Identify which cell holds the provided text, then report its (x, y) central coordinate. 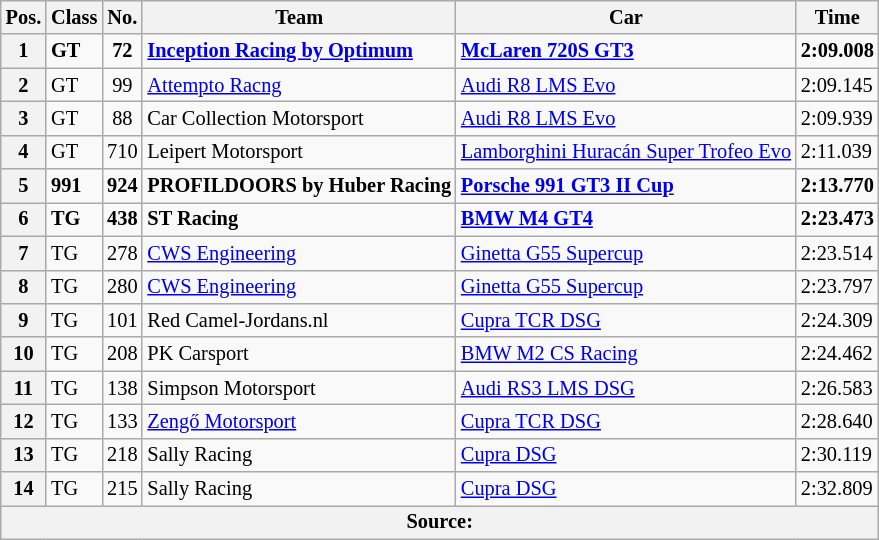
11 (24, 388)
2:28.640 (838, 421)
Car (626, 17)
Lamborghini Huracán Super Trofeo Evo (626, 152)
72 (122, 51)
2:23.473 (838, 219)
7 (24, 253)
1 (24, 51)
2:24.309 (838, 320)
99 (122, 85)
14 (24, 489)
Car Collection Motorsport (298, 118)
2 (24, 85)
13 (24, 455)
280 (122, 287)
278 (122, 253)
Red Camel-Jordans.nl (298, 320)
12 (24, 421)
PK Carsport (298, 354)
215 (122, 489)
710 (122, 152)
991 (74, 186)
Time (838, 17)
Simpson Motorsport (298, 388)
924 (122, 186)
218 (122, 455)
101 (122, 320)
Leipert Motorsport (298, 152)
3 (24, 118)
2:09.145 (838, 85)
138 (122, 388)
438 (122, 219)
2:24.462 (838, 354)
6 (24, 219)
BMW M2 CS Racing (626, 354)
2:23.797 (838, 287)
88 (122, 118)
Source: (440, 522)
2:09.939 (838, 118)
Team (298, 17)
4 (24, 152)
Porsche 991 GT3 II Cup (626, 186)
2:09.008 (838, 51)
2:11.039 (838, 152)
2:23.514 (838, 253)
133 (122, 421)
2:26.583 (838, 388)
Audi RS3 LMS DSG (626, 388)
BMW M4 GT4 (626, 219)
2:13.770 (838, 186)
8 (24, 287)
208 (122, 354)
ST Racing (298, 219)
Attempto Racng (298, 85)
10 (24, 354)
No. (122, 17)
2:32.809 (838, 489)
Pos. (24, 17)
5 (24, 186)
PROFILDOORS by Huber Racing (298, 186)
Class (74, 17)
Zengő Motorsport (298, 421)
McLaren 720S GT3 (626, 51)
Inception Racing by Optimum (298, 51)
2:30.119 (838, 455)
9 (24, 320)
